Output the [x, y] coordinate of the center of the cell containing the given text.  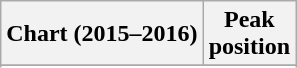
Peakposition [249, 34]
Chart (2015–2016) [102, 34]
